Locate the cell with the specified text and output its (x, y) center coordinate. 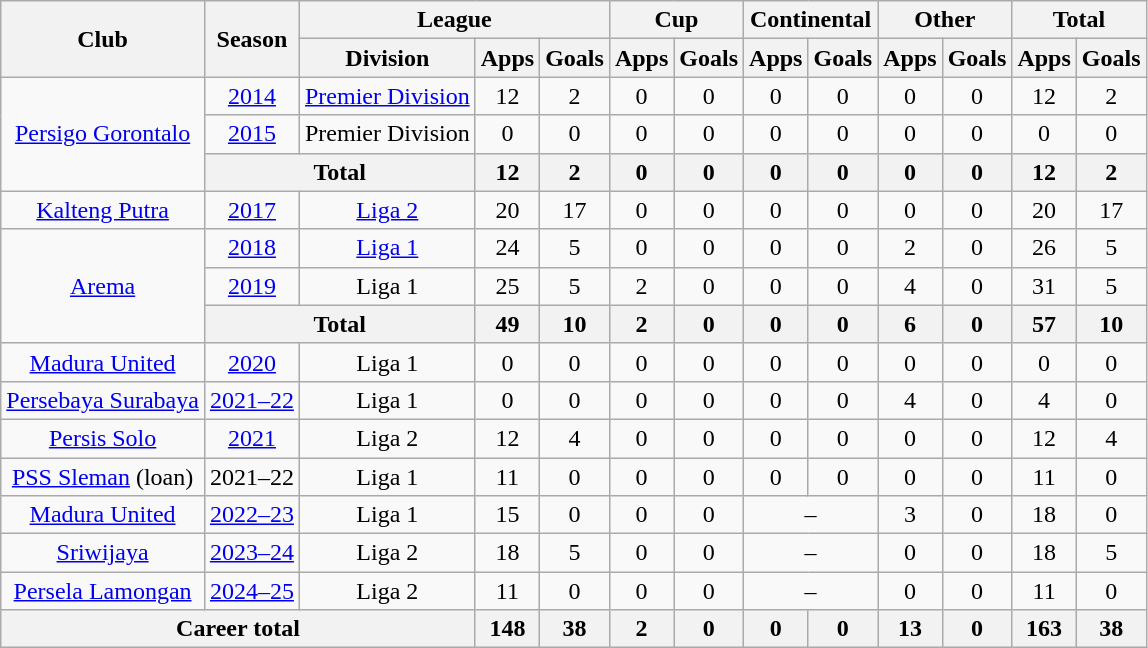
24 (507, 248)
Cup (676, 20)
Kalteng Putra (103, 210)
Persebaya Surabaya (103, 400)
2015 (252, 134)
Continental (811, 20)
2018 (252, 248)
26 (1044, 248)
15 (507, 515)
League (454, 20)
Persela Lamongan (103, 591)
Persis Solo (103, 438)
25 (507, 286)
49 (507, 324)
2022–23 (252, 515)
2024–25 (252, 591)
2019 (252, 286)
Career total (238, 629)
57 (1044, 324)
Arema (103, 286)
Season (252, 39)
163 (1044, 629)
3 (910, 515)
2021 (252, 438)
2017 (252, 210)
31 (1044, 286)
13 (910, 629)
Persigo Gorontalo (103, 134)
Division (387, 58)
148 (507, 629)
Other (945, 20)
2020 (252, 362)
Sriwijaya (103, 553)
2014 (252, 96)
Club (103, 39)
PSS Sleman (loan) (103, 477)
6 (910, 324)
2023–24 (252, 553)
